Capture the cell that displays the provided text and extract its (X, Y) central coordinate. 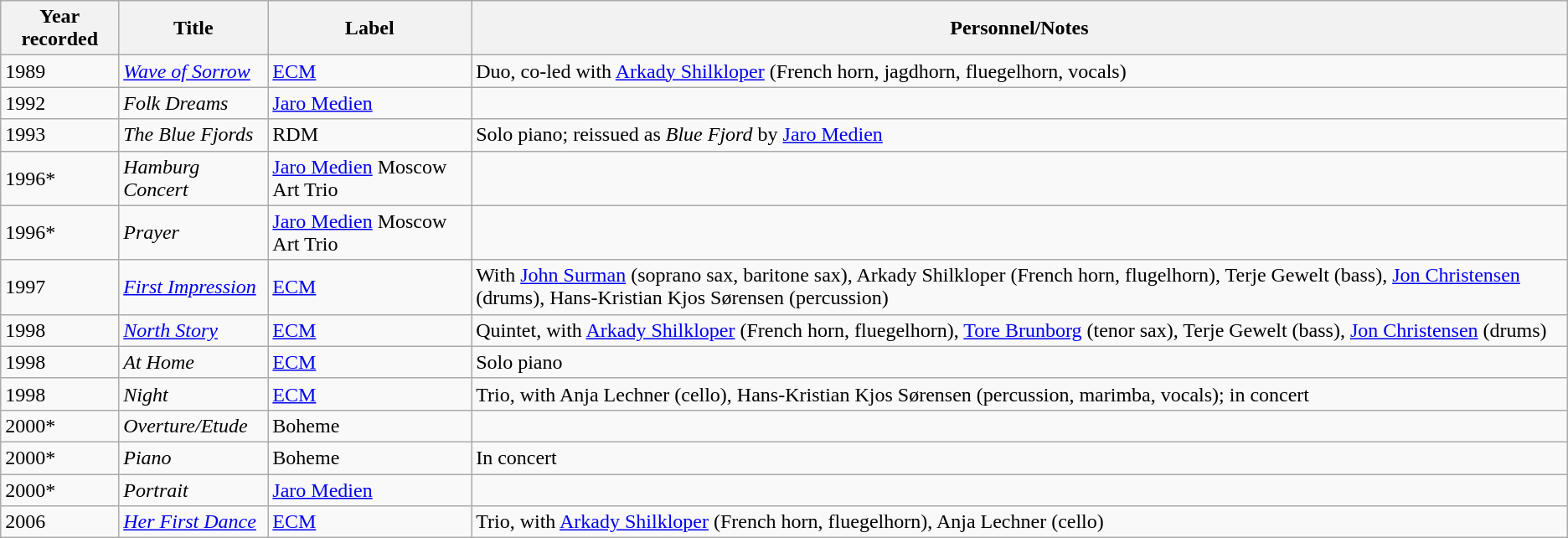
2006 (60, 522)
In concert (1020, 458)
Portrait (193, 490)
At Home (193, 362)
Night (193, 394)
Hamburg Concert (193, 178)
Her First Dance (193, 522)
North Story (193, 330)
Title (193, 28)
Wave of Sorrow (193, 71)
Solo piano (1020, 362)
First Impression (193, 287)
Personnel/Notes (1020, 28)
1989 (60, 71)
The Blue Fjords (193, 135)
Label (370, 28)
Quintet, with Arkady Shilkloper (French horn, fluegelhorn), Tore Brunborg (tenor sax), Terje Gewelt (bass), Jon Christensen (drums) (1020, 330)
Prayer (193, 233)
1992 (60, 103)
1993 (60, 135)
Trio, with Arkady Shilkloper (French horn, fluegelhorn), Anja Lechner (cello) (1020, 522)
Duo, co-led with Arkady Shilkloper (French horn, jagdhorn, fluegelhorn, vocals) (1020, 71)
Year recorded (60, 28)
Overture/Etude (193, 426)
Piano (193, 458)
Trio, with Anja Lechner (cello), Hans-Kristian Kjos Sørensen (percussion, marimba, vocals); in concert (1020, 394)
Folk Dreams (193, 103)
Solo piano; reissued as Blue Fjord by Jaro Medien (1020, 135)
RDM (370, 135)
1997 (60, 287)
